From the cell containing the given text, extract its center point as [X, Y] coordinate. 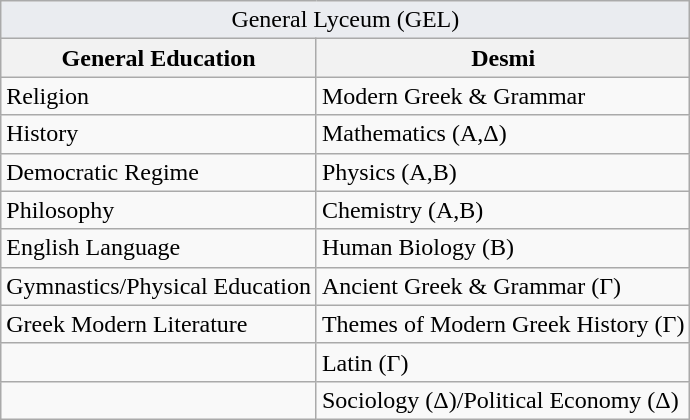
Philosophy [159, 210]
Democratic Regime [159, 172]
Physics (A,B) [503, 172]
Latin (Γ) [503, 362]
Mathematics (A,Δ) [503, 134]
English Language [159, 248]
Chemistry (A,B) [503, 210]
Ancient Greek & Grammar (Γ) [503, 286]
Modern Greek & Grammar [503, 96]
Gymnastics/Physical Education [159, 286]
General Education [159, 58]
Religion [159, 96]
Sociology (Δ)/Political Economy (Δ) [503, 400]
Greek Modern Literature [159, 324]
General Lyceum (GEL) [346, 20]
Human Biology (B) [503, 248]
Desmi [503, 58]
Themes of Modern Greek History (Γ) [503, 324]
History [159, 134]
